From the cell containing the given text, extract its center point as [x, y] coordinate. 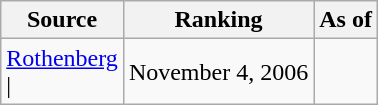
As of [346, 20]
Ranking [218, 20]
Rothenberg| [62, 72]
Source [62, 20]
November 4, 2006 [218, 72]
